Identify which cell holds the provided text, then report its [x, y] central coordinate. 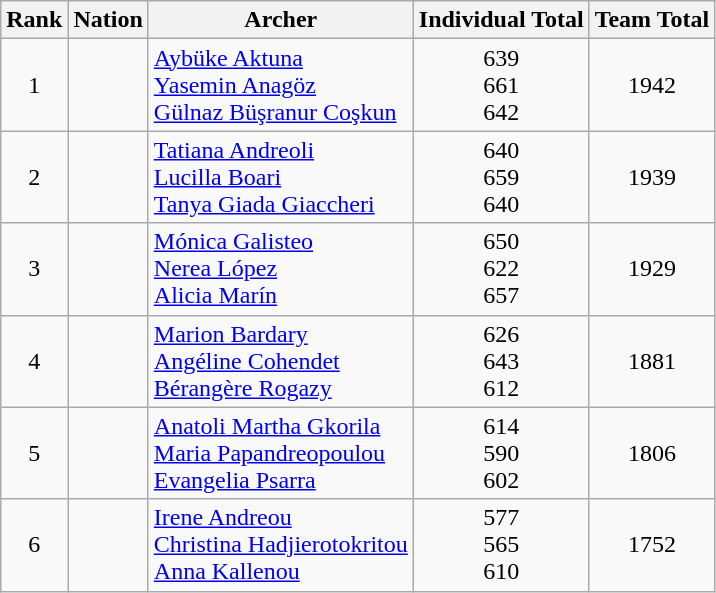
2 [34, 177]
Rank [34, 20]
5 [34, 453]
Mónica GalisteoNerea LópezAlicia Marín [280, 269]
1942 [652, 85]
4 [34, 361]
1752 [652, 545]
Archer [280, 20]
1881 [652, 361]
Marion BardaryAngéline CohendetBérangère Rogazy [280, 361]
Aybüke AktunaYasemin AnagözGülnaz Büşranur Coşkun [280, 85]
Anatoli Martha GkorilaMaria PapandreopoulouEvangelia Psarra [280, 453]
Team Total [652, 20]
1806 [652, 453]
6 [34, 545]
Nation [108, 20]
1929 [652, 269]
626643612 [501, 361]
1939 [652, 177]
650622657 [501, 269]
640659640 [501, 177]
614590602 [501, 453]
3 [34, 269]
Individual Total [501, 20]
Tatiana AndreoliLucilla BoariTanya Giada Giaccheri [280, 177]
577565610 [501, 545]
639661642 [501, 85]
Irene AndreouChristina HadjierotokritouAnna Kallenou [280, 545]
1 [34, 85]
